Return the [X, Y] coordinate for the center point of the cell that contains the specified text.  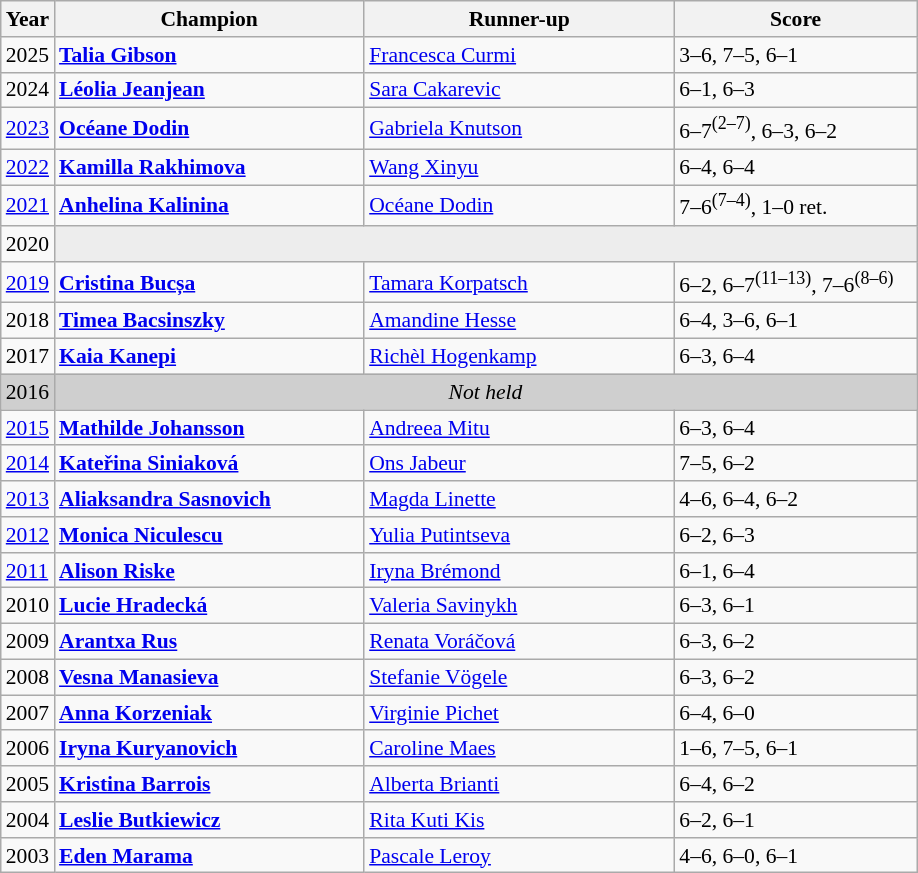
Cristina Bucșa [209, 282]
Renata Voráčová [519, 642]
2023 [28, 128]
Alison Riske [209, 571]
2011 [28, 571]
2015 [28, 428]
Magda Linette [519, 499]
1–6, 7–5, 6–1 [796, 749]
Champion [209, 19]
Timea Bacsinszky [209, 321]
2012 [28, 535]
6–4, 6–4 [796, 167]
2016 [28, 392]
Runner-up [519, 19]
2018 [28, 321]
4–6, 6–4, 6–2 [796, 499]
2017 [28, 357]
Lucie Hradecká [209, 606]
2014 [28, 464]
2010 [28, 606]
Alberta Brianti [519, 784]
Ons Jabeur [519, 464]
Virginie Pichet [519, 713]
Tamara Korpatsch [519, 282]
Valeria Savinykh [519, 606]
6–4, 6–2 [796, 784]
2025 [28, 55]
Wang Xinyu [519, 167]
7–6(7–4), 1–0 ret. [796, 206]
Richèl Hogenkamp [519, 357]
6–1, 6–3 [796, 90]
Yulia Putintseva [519, 535]
Anhelina Kalinina [209, 206]
2021 [28, 206]
6–4, 6–0 [796, 713]
Vesna Manasieva [209, 677]
6–3, 6–1 [796, 606]
2006 [28, 749]
Mathilde Johansson [209, 428]
Kristina Barrois [209, 784]
2024 [28, 90]
2013 [28, 499]
Caroline Maes [519, 749]
Amandine Hesse [519, 321]
Kaia Kanepi [209, 357]
Gabriela Knutson [519, 128]
Léolia Jeanjean [209, 90]
Rita Kuti Kis [519, 820]
Anna Korzeniak [209, 713]
2005 [28, 784]
6–1, 6–4 [796, 571]
Kateřina Siniaková [209, 464]
Not held [486, 392]
2008 [28, 677]
2022 [28, 167]
Iryna Brémond [519, 571]
2004 [28, 820]
Score [796, 19]
Francesca Curmi [519, 55]
3–6, 7–5, 6–1 [796, 55]
Arantxa Rus [209, 642]
Leslie Butkiewicz [209, 820]
Sara Cakarevic [519, 90]
Monica Niculescu [209, 535]
Kamilla Rakhimova [209, 167]
Iryna Kuryanovich [209, 749]
6–7(2–7), 6–3, 6–2 [796, 128]
7–5, 6–2 [796, 464]
Talia Gibson [209, 55]
6–2, 6–1 [796, 820]
2020 [28, 244]
6–2, 6–7(11–13), 7–6(8–6) [796, 282]
2009 [28, 642]
6–2, 6–3 [796, 535]
6–4, 3–6, 6–1 [796, 321]
Year [28, 19]
Aliaksandra Sasnovich [209, 499]
Andreea Mitu [519, 428]
2007 [28, 713]
2019 [28, 282]
Stefanie Vögele [519, 677]
